Scan for the cell matching the given text and deliver its (x, y) coordinate at center. 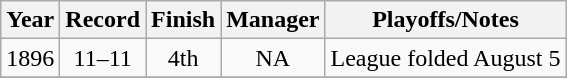
Manager (273, 20)
Record (103, 20)
Finish (184, 20)
Year (30, 20)
Playoffs/Notes (446, 20)
11–11 (103, 58)
League folded August 5 (446, 58)
4th (184, 58)
1896 (30, 58)
NA (273, 58)
